For the text-containing cell, return its midpoint in [X, Y] coordinate format. 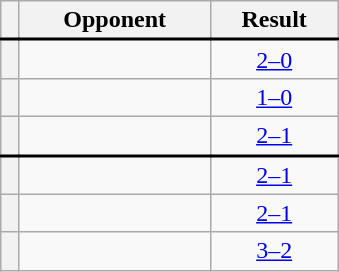
1–0 [274, 97]
2–0 [274, 60]
Result [274, 20]
Opponent [114, 20]
3–2 [274, 251]
